Detect which cell encompasses the target text, then output its [X, Y] center coordinate. 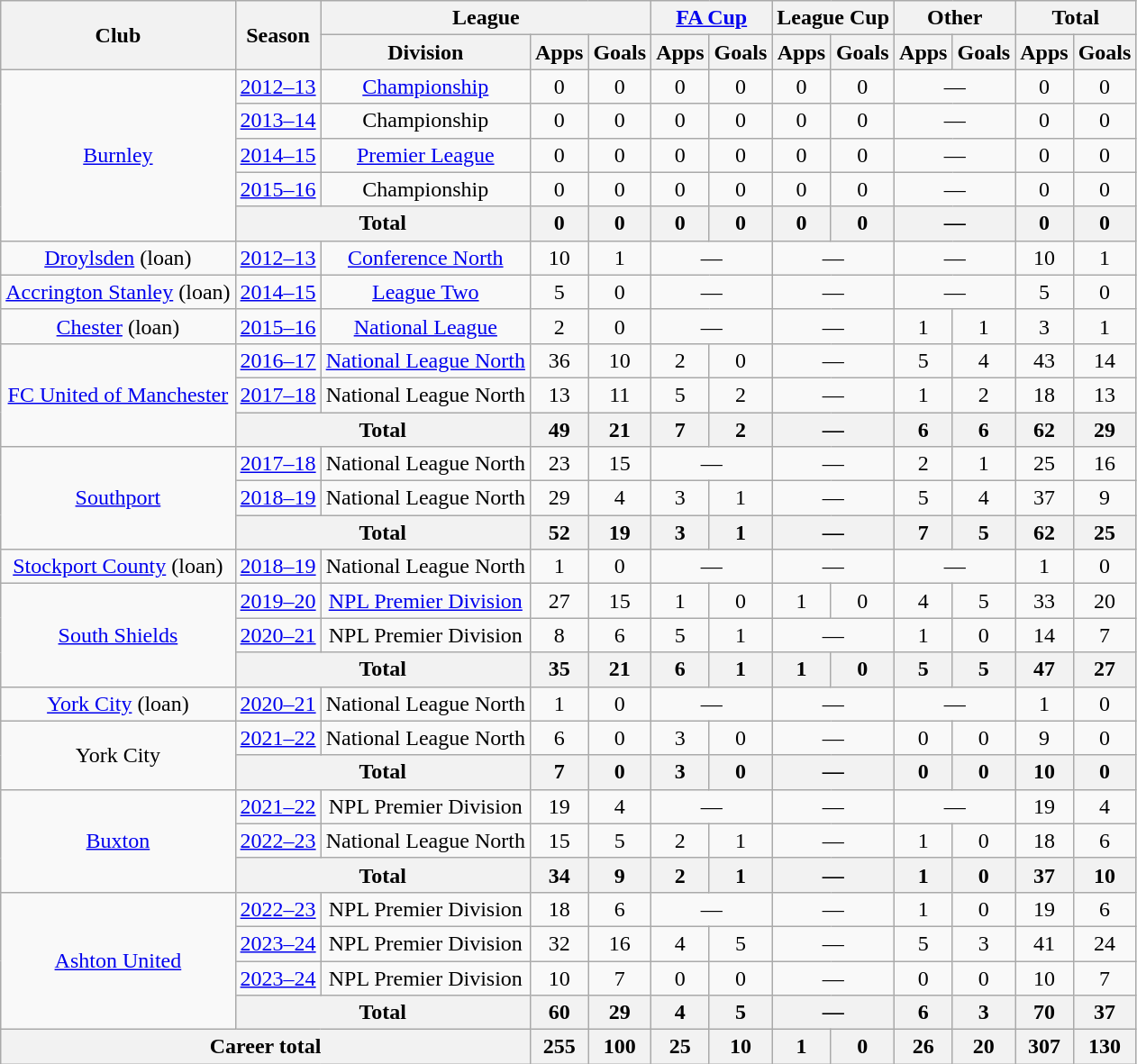
33 [1044, 601]
Conference North [425, 258]
Other [955, 18]
Stockport County (loan) [118, 567]
York City [118, 755]
43 [1044, 360]
49 [559, 430]
FC United of Manchester [118, 395]
Droylsden (loan) [118, 258]
FA Cup [712, 18]
52 [559, 532]
32 [559, 943]
Chester (loan) [118, 326]
Burnley [118, 155]
League [486, 18]
26 [923, 1047]
130 [1105, 1047]
100 [620, 1047]
League Two [425, 292]
255 [559, 1047]
41 [1044, 943]
Season [277, 35]
League Cup [833, 18]
24 [1105, 943]
2016–17 [277, 360]
23 [559, 464]
35 [559, 669]
70 [1044, 1013]
Buxton [118, 841]
Career total [266, 1047]
60 [559, 1013]
National League [425, 326]
34 [559, 875]
Ashton United [118, 960]
South Shields [118, 635]
York City (loan) [118, 704]
47 [1044, 669]
2013–14 [277, 121]
36 [559, 360]
Club [118, 35]
Premier League [425, 155]
Southport [118, 498]
Accrington Stanley (loan) [118, 292]
8 [559, 635]
11 [620, 395]
307 [1044, 1047]
Division [425, 52]
2019–20 [277, 601]
